Identify which cell holds the provided text, then report its (X, Y) central coordinate. 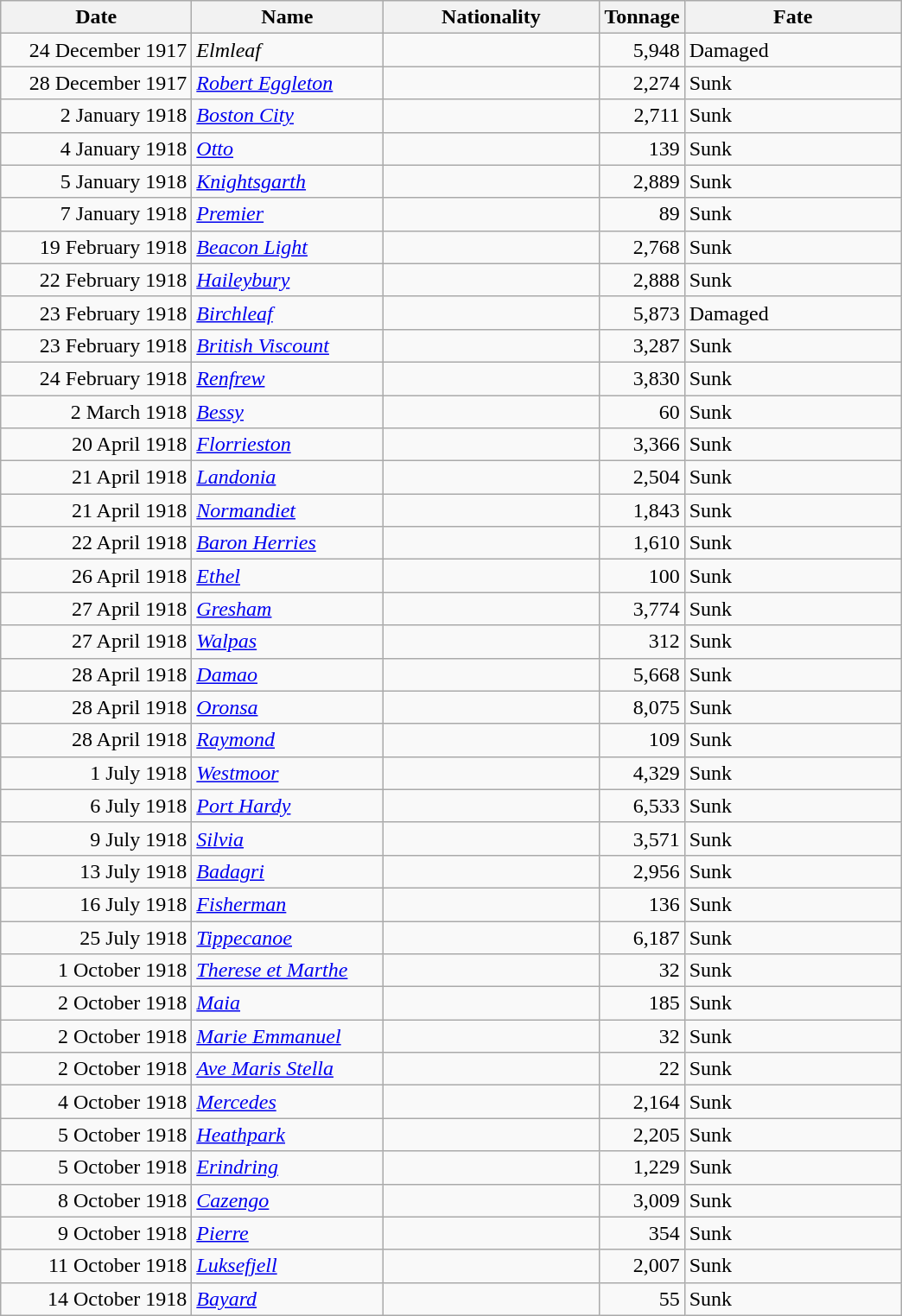
Westmoor (287, 773)
2,504 (642, 478)
312 (642, 642)
Gresham (287, 609)
2,711 (642, 116)
Date (97, 17)
3,366 (642, 445)
Ave Maris Stella (287, 1069)
22 April 1918 (97, 543)
22 February 1918 (97, 280)
British Viscount (287, 345)
6,533 (642, 806)
109 (642, 740)
6 July 1918 (97, 806)
5 January 1918 (97, 181)
Tonnage (642, 17)
25 July 1918 (97, 937)
2,274 (642, 83)
11 October 1918 (97, 1266)
Baron Herries (287, 543)
Erindring (287, 1167)
Luksefjell (287, 1266)
1 July 1918 (97, 773)
2 March 1918 (97, 412)
Pierre (287, 1233)
1,843 (642, 510)
24 February 1918 (97, 378)
8 October 1918 (97, 1200)
14 October 1918 (97, 1299)
139 (642, 149)
9 July 1918 (97, 838)
6,187 (642, 937)
Nationality (491, 17)
Birchleaf (287, 313)
89 (642, 214)
136 (642, 904)
100 (642, 576)
Bayard (287, 1299)
1 October 1918 (97, 971)
Maia (287, 1003)
3,571 (642, 838)
Fisherman (287, 904)
4 January 1918 (97, 149)
Renfrew (287, 378)
5,948 (642, 50)
5,873 (642, 313)
16 July 1918 (97, 904)
9 October 1918 (97, 1233)
4 October 1918 (97, 1102)
3,287 (642, 345)
Knightsgarth (287, 181)
22 (642, 1069)
Marie Emmanuel (287, 1036)
Ethel (287, 576)
Elmleaf (287, 50)
26 April 1918 (97, 576)
2,164 (642, 1102)
Normandiet (287, 510)
Haileybury (287, 280)
3,830 (642, 378)
Cazengo (287, 1200)
2,205 (642, 1135)
Tippecanoe (287, 937)
2,007 (642, 1266)
Boston City (287, 116)
3,774 (642, 609)
Port Hardy (287, 806)
Fate (793, 17)
Damao (287, 674)
Bessy (287, 412)
7 January 1918 (97, 214)
Name (287, 17)
Florrieston (287, 445)
2,956 (642, 871)
2,768 (642, 247)
Premier (287, 214)
55 (642, 1299)
3,009 (642, 1200)
Therese et Marthe (287, 971)
354 (642, 1233)
2 January 1918 (97, 116)
Otto (287, 149)
28 December 1917 (97, 83)
60 (642, 412)
Heathpark (287, 1135)
5,668 (642, 674)
13 July 1918 (97, 871)
Landonia (287, 478)
185 (642, 1003)
19 February 1918 (97, 247)
Mercedes (287, 1102)
24 December 1917 (97, 50)
Raymond (287, 740)
Badagri (287, 871)
Silvia (287, 838)
Beacon Light (287, 247)
4,329 (642, 773)
1,229 (642, 1167)
2,888 (642, 280)
20 April 1918 (97, 445)
Robert Eggleton (287, 83)
2,889 (642, 181)
8,075 (642, 707)
Walpas (287, 642)
1,610 (642, 543)
Oronsa (287, 707)
